From the cell containing the given text, extract its center point as [X, Y] coordinate. 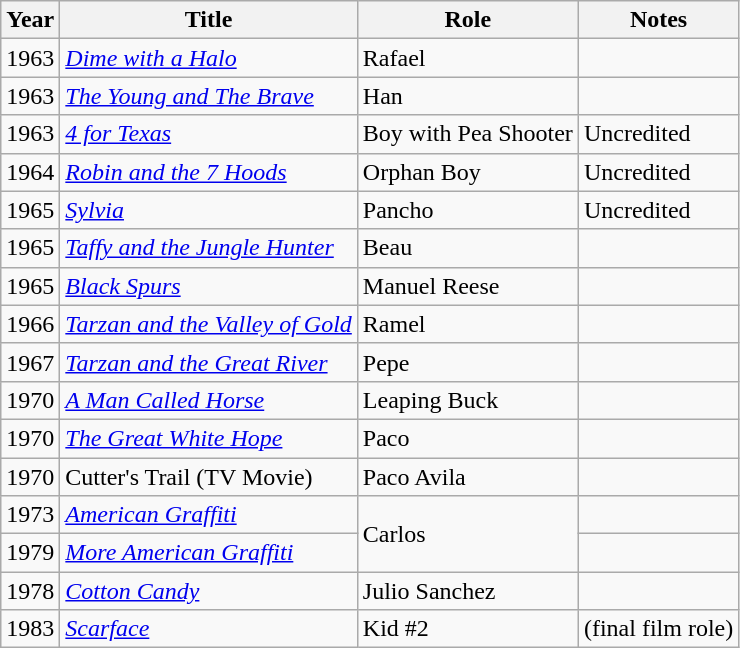
4 for Texas [209, 134]
Sylvia [209, 210]
Robin and the 7 Hoods [209, 172]
More American Graffiti [209, 553]
1983 [30, 629]
Pancho [468, 210]
(final film role) [658, 629]
Paco Avila [468, 477]
Beau [468, 248]
1964 [30, 172]
Cotton Candy [209, 591]
1979 [30, 553]
Han [468, 96]
The Great White Hope [209, 438]
1967 [30, 362]
Role [468, 20]
Boy with Pea Shooter [468, 134]
American Graffiti [209, 515]
Cutter's Trail (TV Movie) [209, 477]
1978 [30, 591]
Notes [658, 20]
Dime with a Halo [209, 58]
Leaping Buck [468, 400]
Manuel Reese [468, 286]
Taffy and the Jungle Hunter [209, 248]
Rafael [468, 58]
Julio Sanchez [468, 591]
Tarzan and the Great River [209, 362]
Year [30, 20]
A Man Called Horse [209, 400]
1973 [30, 515]
Carlos [468, 534]
Ramel [468, 324]
1966 [30, 324]
Scarface [209, 629]
Kid #2 [468, 629]
Title [209, 20]
The Young and The Brave [209, 96]
Paco [468, 438]
Pepe [468, 362]
Orphan Boy [468, 172]
Black Spurs [209, 286]
Tarzan and the Valley of Gold [209, 324]
